Scan for the cell matching the given text and deliver its [x, y] coordinate at center. 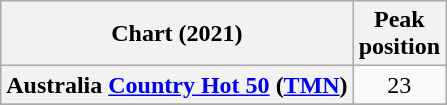
Australia Country Hot 50 (TMN) [177, 85]
23 [399, 85]
Peakposition [399, 34]
Chart (2021) [177, 34]
